Search for the cell housing the specified text and yield its [x, y] center coordinate. 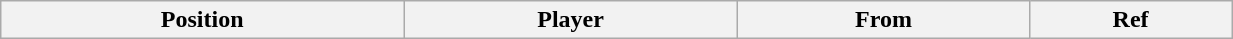
From [883, 20]
Position [202, 20]
Ref [1130, 20]
Player [571, 20]
